Detect which cell encompasses the target text, then output its (X, Y) center coordinate. 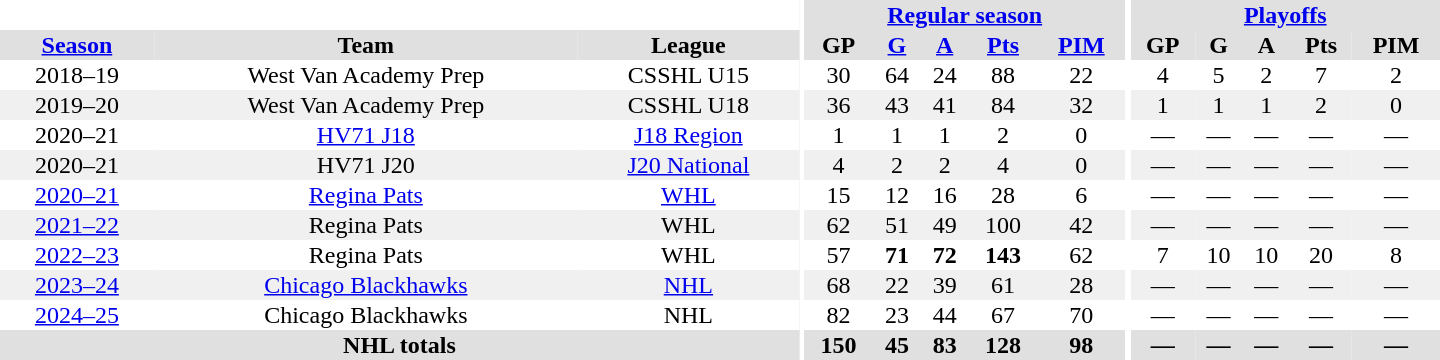
44 (945, 315)
HV71 J20 (366, 165)
League (688, 45)
36 (838, 105)
Regular season (964, 15)
83 (945, 345)
Season (77, 45)
15 (838, 195)
72 (945, 255)
2019–20 (77, 105)
Playoffs (1286, 15)
16 (945, 195)
84 (1004, 105)
24 (945, 75)
143 (1004, 255)
64 (897, 75)
J20 National (688, 165)
42 (1081, 225)
5 (1219, 75)
41 (945, 105)
67 (1004, 315)
NHL totals (400, 345)
100 (1004, 225)
61 (1004, 285)
71 (897, 255)
45 (897, 345)
98 (1081, 345)
2023–24 (77, 285)
2022–23 (77, 255)
32 (1081, 105)
HV71 J18 (366, 135)
57 (838, 255)
150 (838, 345)
39 (945, 285)
6 (1081, 195)
12 (897, 195)
CSSHL U15 (688, 75)
2018–19 (77, 75)
2021–22 (77, 225)
Team (366, 45)
J18 Region (688, 135)
49 (945, 225)
68 (838, 285)
30 (838, 75)
88 (1004, 75)
8 (1396, 255)
CSSHL U18 (688, 105)
128 (1004, 345)
2024–25 (77, 315)
23 (897, 315)
51 (897, 225)
20 (1321, 255)
70 (1081, 315)
43 (897, 105)
82 (838, 315)
